From the cell containing the given text, extract its center point as (x, y) coordinate. 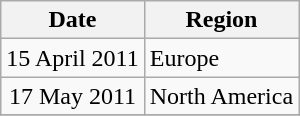
Europe (221, 58)
North America (221, 96)
17 May 2011 (73, 96)
15 April 2011 (73, 58)
Date (73, 20)
Region (221, 20)
